Search for the cell housing the specified text and yield its (x, y) center coordinate. 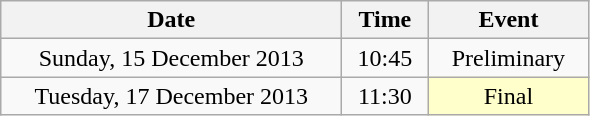
Preliminary (508, 58)
Final (508, 96)
11:30 (385, 96)
Date (172, 20)
Event (508, 20)
Tuesday, 17 December 2013 (172, 96)
Time (385, 20)
Sunday, 15 December 2013 (172, 58)
10:45 (385, 58)
